Capture the cell that displays the provided text and extract its [X, Y] central coordinate. 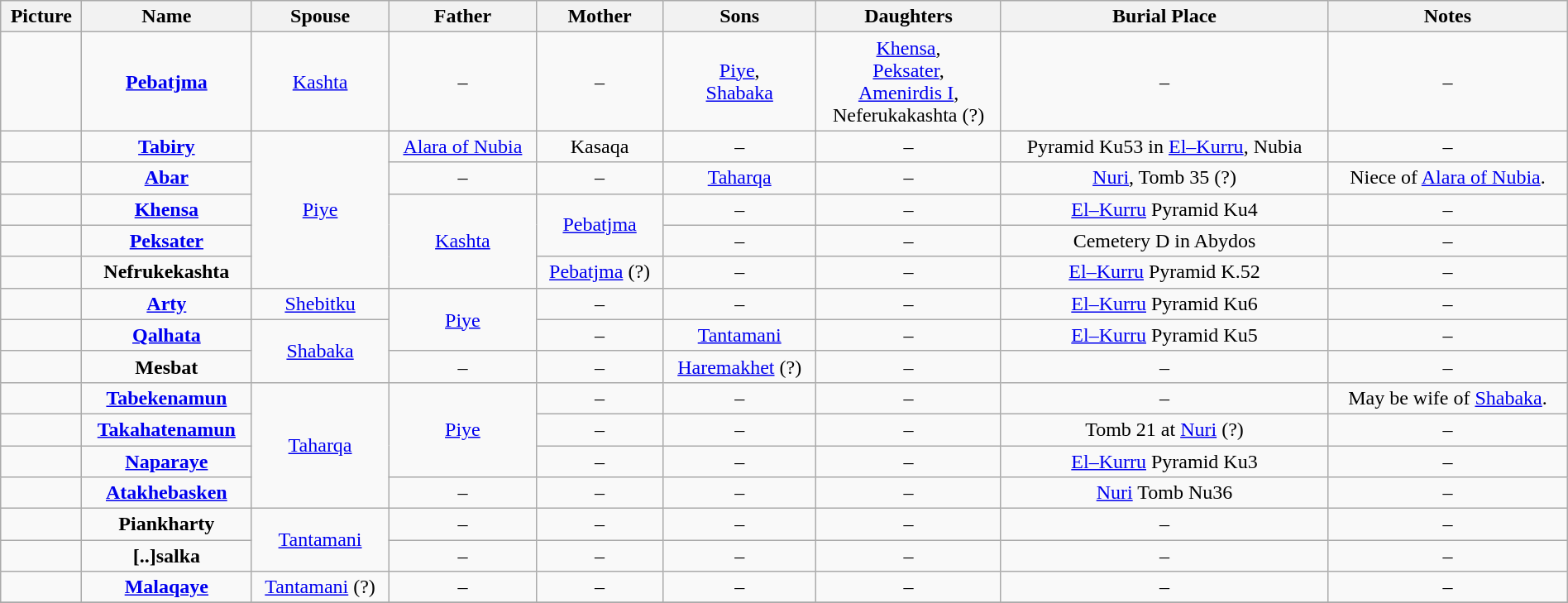
Piye,Shabaka [739, 81]
Nefrukekashta [167, 272]
Alara of Nubia [462, 146]
Spouse [320, 17]
Naparaye [167, 461]
Arty [167, 304]
Shebitku [320, 304]
Picture [41, 17]
Pyramid Ku53 in El–Kurru, Nubia [1164, 146]
Piankharty [167, 524]
[..]salka [167, 556]
Father [462, 17]
El–Kurru Pyramid Ku3 [1164, 461]
Tabekenamun [167, 398]
Notes [1448, 17]
Mesbat [167, 366]
Atakhebasken [167, 493]
El–Kurru Pyramid Ku6 [1164, 304]
Tomb 21 at Nuri (?) [1164, 429]
Malaqaye [167, 587]
Shabaka [320, 351]
May be wife of Shabaka. [1448, 398]
Peksater [167, 241]
Tabiry [167, 146]
Khensa [167, 209]
Takahatenamun [167, 429]
Burial Place [1164, 17]
Name [167, 17]
Pebatjma (?) [600, 272]
El–Kurru Pyramid K.52 [1164, 272]
Haremakhet (?) [739, 366]
Niece of Alara of Nubia. [1448, 178]
Mother [600, 17]
Nuri Tomb Nu36 [1164, 493]
Kasaqa [600, 146]
Qalhata [167, 335]
Tantamani (?) [320, 587]
Daughters [909, 17]
Cemetery D in Abydos [1164, 241]
El–Kurru Pyramid Ku5 [1164, 335]
Abar [167, 178]
Khensa,Peksater,Amenirdis I,Neferukakashta (?) [909, 81]
El–Kurru Pyramid Ku4 [1164, 209]
Nuri, Tomb 35 (?) [1164, 178]
Sons [739, 17]
